Return the [x, y] coordinate for the center point of the cell that contains the specified text.  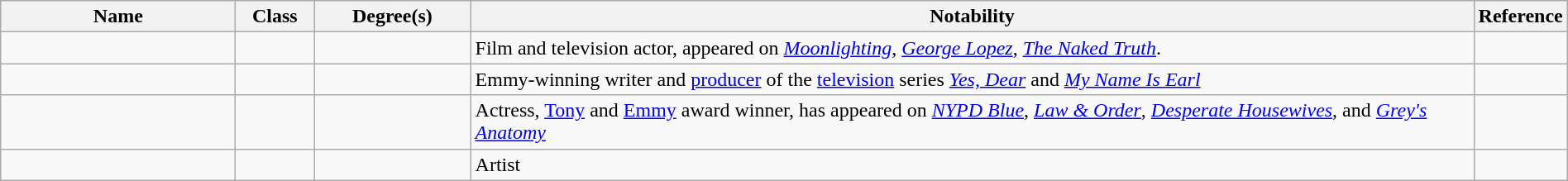
Artist [973, 164]
Actress, Tony and Emmy award winner, has appeared on NYPD Blue, Law & Order, Desperate Housewives, and Grey's Anatomy [973, 122]
Class [275, 17]
Film and television actor, appeared on Moonlighting, George Lopez, The Naked Truth. [973, 48]
Reference [1520, 17]
Emmy-winning writer and producer of the television series Yes, Dear and My Name Is Earl [973, 79]
Degree(s) [392, 17]
Name [118, 17]
Notability [973, 17]
